Locate the cell with the specified text and output its (X, Y) center coordinate. 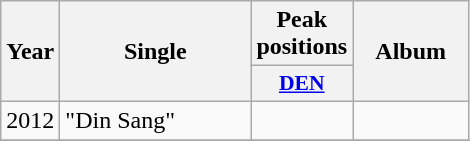
Peak positions (302, 34)
DEN (302, 84)
Album (411, 52)
Single (156, 52)
"Din Sang" (156, 120)
Year (30, 52)
2012 (30, 120)
